For the text-containing cell, return its midpoint in (X, Y) coordinate format. 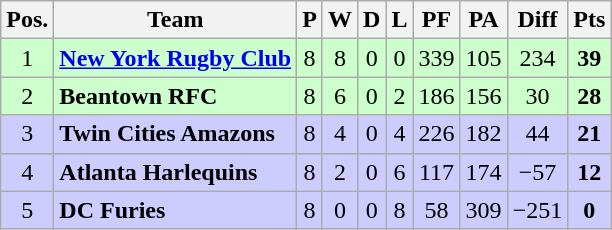
339 (436, 58)
Team (176, 20)
44 (538, 134)
Diff (538, 20)
58 (436, 210)
Beantown RFC (176, 96)
Pos. (28, 20)
L (400, 20)
309 (484, 210)
Atlanta Harlequins (176, 172)
234 (538, 58)
182 (484, 134)
3 (28, 134)
105 (484, 58)
156 (484, 96)
186 (436, 96)
Pts (590, 20)
D (371, 20)
226 (436, 134)
New York Rugby Club (176, 58)
174 (484, 172)
−57 (538, 172)
−251 (538, 210)
DC Furies (176, 210)
12 (590, 172)
W (340, 20)
117 (436, 172)
PF (436, 20)
PA (484, 20)
1 (28, 58)
21 (590, 134)
5 (28, 210)
Twin Cities Amazons (176, 134)
P (310, 20)
28 (590, 96)
30 (538, 96)
39 (590, 58)
